Find where the given text appears and provide that cell's center as (x, y) coordinate. 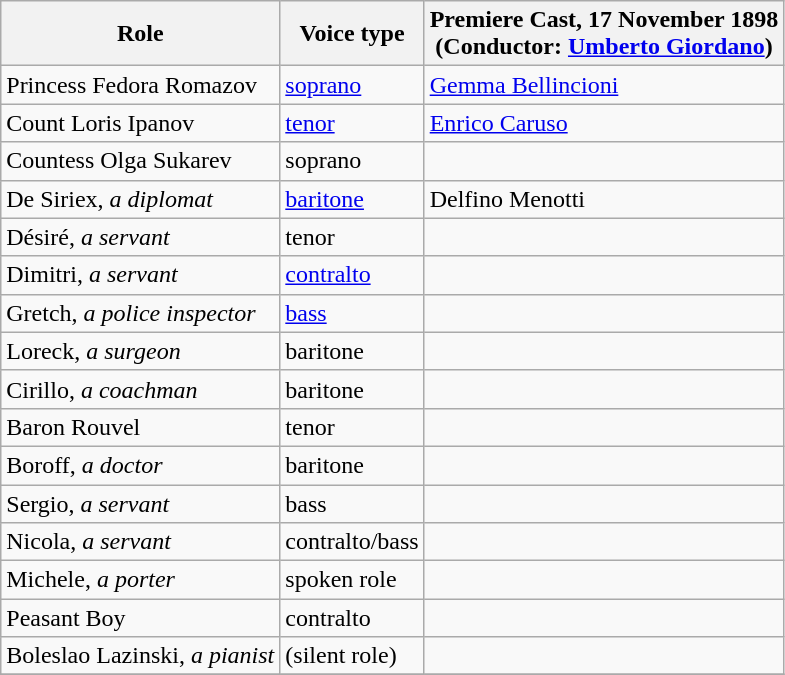
Baron Rouvel (140, 427)
Princess Fedora Romazov (140, 85)
Boroff, a doctor (140, 465)
contralto/bass (352, 542)
Loreck, a surgeon (140, 351)
Gretch, a police inspector (140, 313)
Count Loris Ipanov (140, 123)
Delfino Menotti (604, 199)
Enrico Caruso (604, 123)
Michele, a porter (140, 580)
Gemma Bellincioni (604, 85)
Peasant Boy (140, 618)
Dimitri, a servant (140, 275)
De Siriex, a diplomat (140, 199)
Premiere Cast, 17 November 1898(Conductor: Umberto Giordano) (604, 34)
(silent role) (352, 656)
Boleslao Lazinski, a pianist (140, 656)
spoken role (352, 580)
Nicola, a servant (140, 542)
Voice type (352, 34)
Role (140, 34)
Countess Olga Sukarev (140, 161)
Désiré, a servant (140, 237)
Cirillo, a coachman (140, 389)
Sergio, a servant (140, 503)
